Return (X, Y) of the center of cell containing provided text 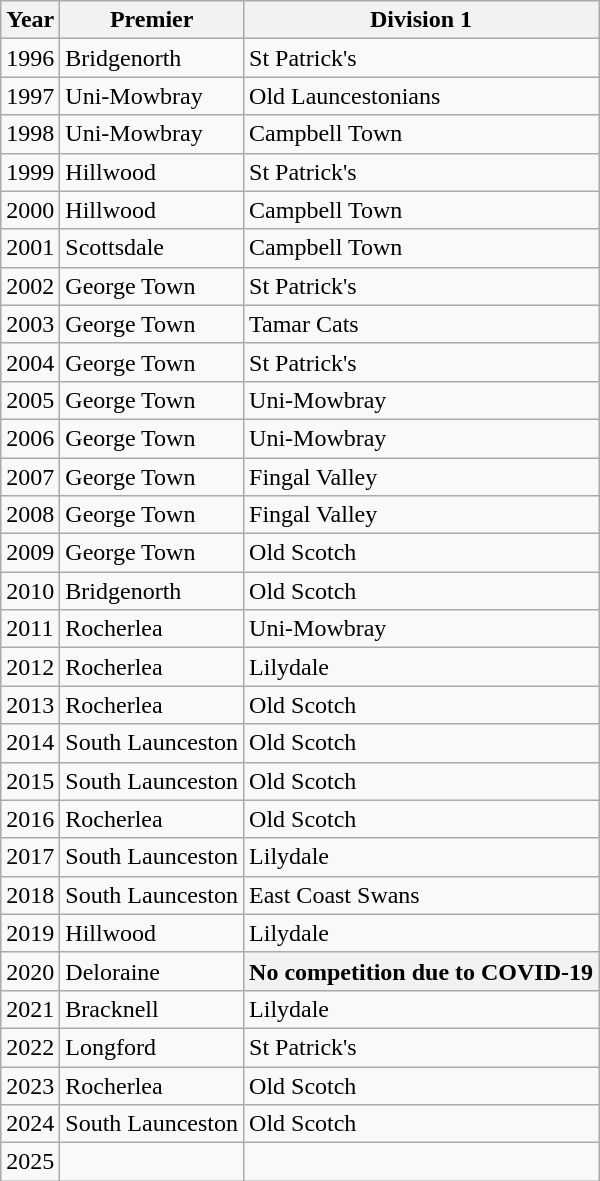
2015 (30, 781)
Deloraine (152, 971)
2023 (30, 1085)
2019 (30, 933)
Division 1 (422, 20)
2016 (30, 819)
2001 (30, 248)
2008 (30, 515)
2022 (30, 1047)
2000 (30, 210)
2007 (30, 477)
Old Launcestonians (422, 96)
2018 (30, 895)
2006 (30, 438)
1996 (30, 58)
1997 (30, 96)
2024 (30, 1124)
1999 (30, 172)
Scottsdale (152, 248)
No competition due to COVID-19 (422, 971)
2005 (30, 400)
2014 (30, 743)
2012 (30, 667)
Tamar Cats (422, 324)
Year (30, 20)
2010 (30, 591)
2011 (30, 629)
2003 (30, 324)
Longford (152, 1047)
Bracknell (152, 1009)
East Coast Swans (422, 895)
2025 (30, 1162)
2017 (30, 857)
2021 (30, 1009)
2009 (30, 553)
2004 (30, 362)
2020 (30, 971)
1998 (30, 134)
2013 (30, 705)
Premier (152, 20)
2002 (30, 286)
